Detect which cell encompasses the target text, then output its [x, y] center coordinate. 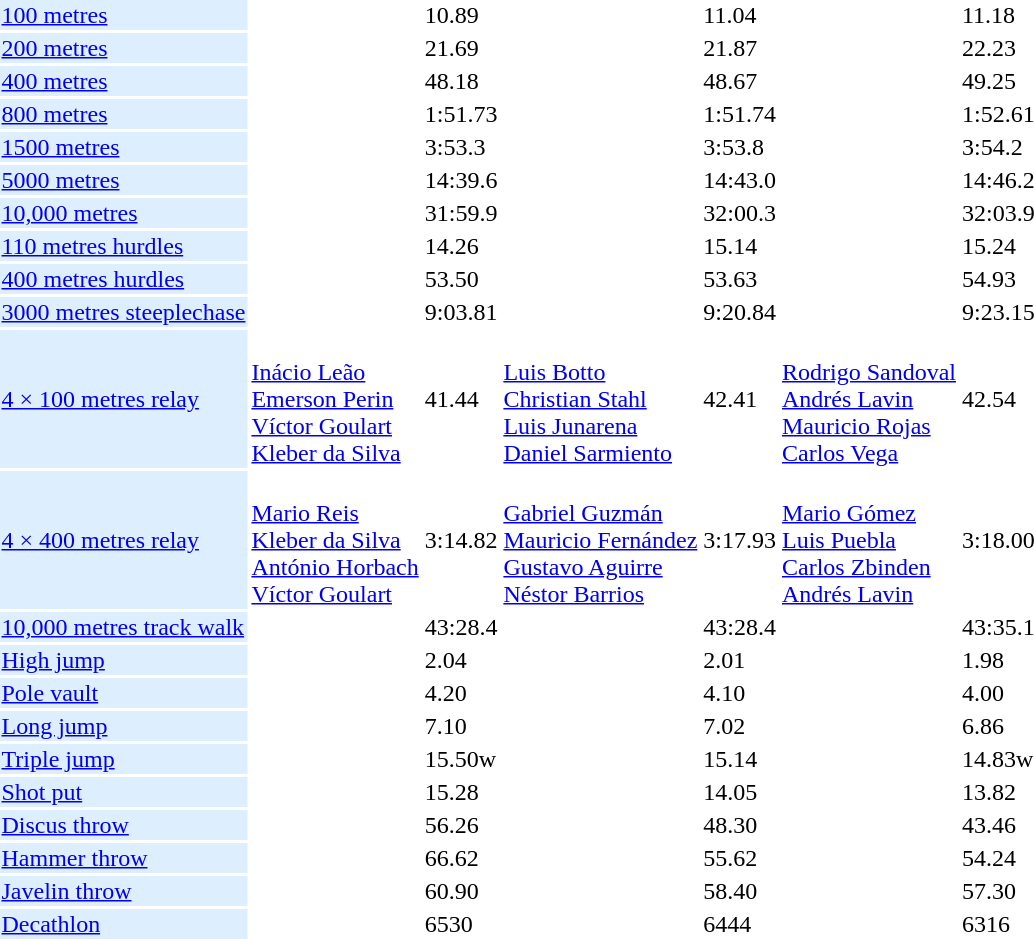
3:17.93 [740, 540]
15.50w [461, 759]
31:59.9 [461, 213]
110 metres hurdles [124, 246]
3000 metres steeplechase [124, 312]
Gabriel GuzmánMauricio FernándezGustavo AguirreNéstor Barrios [600, 540]
14:43.0 [740, 180]
32:00.3 [740, 213]
53.63 [740, 279]
800 metres [124, 114]
2.04 [461, 660]
Long jump [124, 726]
3:14.82 [461, 540]
400 metres hurdles [124, 279]
Inácio LeãoEmerson PerinVíctor GoulartKleber da Silva [335, 399]
14.05 [740, 792]
6444 [740, 924]
9:20.84 [740, 312]
66.62 [461, 858]
Pole vault [124, 693]
Discus throw [124, 825]
10,000 metres [124, 213]
56.26 [461, 825]
400 metres [124, 81]
6530 [461, 924]
100 metres [124, 15]
Luis BottoChristian StahlLuis JunarenaDaniel Sarmiento [600, 399]
14.26 [461, 246]
48.67 [740, 81]
High jump [124, 660]
53.50 [461, 279]
9:03.81 [461, 312]
2.01 [740, 660]
42.41 [740, 399]
7.02 [740, 726]
4 × 100 metres relay [124, 399]
21.87 [740, 48]
10.89 [461, 15]
Decathlon [124, 924]
4.20 [461, 693]
48.30 [740, 825]
Rodrigo SandovalAndrés LavinMauricio RojasCarlos Vega [868, 399]
5000 metres [124, 180]
3:53.3 [461, 147]
41.44 [461, 399]
7.10 [461, 726]
4.10 [740, 693]
1500 metres [124, 147]
Mario GómezLuis PueblaCarlos ZbindenAndrés Lavin [868, 540]
21.69 [461, 48]
1:51.74 [740, 114]
15.28 [461, 792]
Javelin throw [124, 891]
200 metres [124, 48]
55.62 [740, 858]
48.18 [461, 81]
3:53.8 [740, 147]
Shot put [124, 792]
4 × 400 metres relay [124, 540]
14:39.6 [461, 180]
Hammer throw [124, 858]
1:51.73 [461, 114]
10,000 metres track walk [124, 627]
Triple jump [124, 759]
60.90 [461, 891]
58.40 [740, 891]
11.04 [740, 15]
Mario ReisKleber da SilvaAntónio HorbachVíctor Goulart [335, 540]
